Pinpoint the cell where the given text exists, returning its (X, Y) midpoint coordinate. 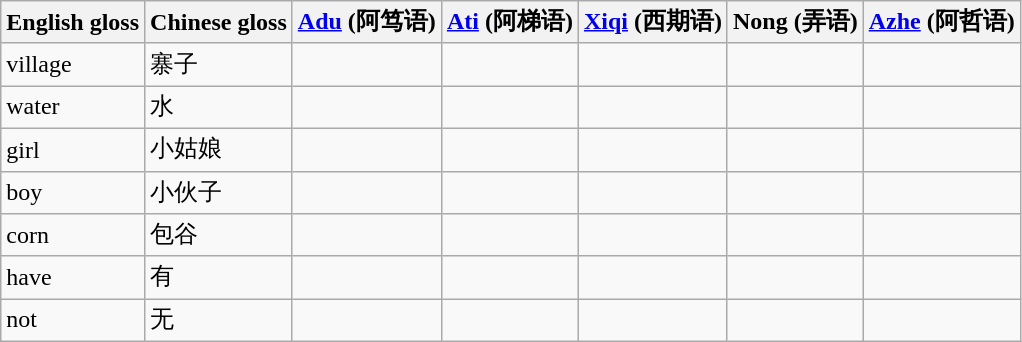
Ati (阿梯语) (510, 22)
water (73, 108)
小姑娘 (219, 150)
寨子 (219, 64)
水 (219, 108)
Nong (弄语) (795, 22)
有 (219, 278)
Azhe (阿哲语) (942, 22)
小伙子 (219, 192)
corn (73, 236)
Chinese gloss (219, 22)
包谷 (219, 236)
village (73, 64)
not (73, 320)
无 (219, 320)
girl (73, 150)
English gloss (73, 22)
Xiqi (西期语) (652, 22)
boy (73, 192)
have (73, 278)
Adu (阿笃语) (366, 22)
